Determine the [x, y] coordinate at the center of the cell enclosing the given text.  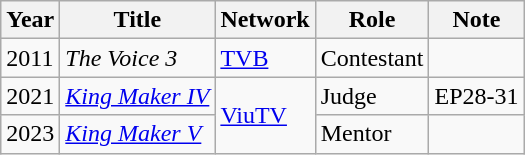
Mentor [372, 134]
Contestant [372, 58]
King Maker IV [138, 96]
The Voice 3 [138, 58]
Title [138, 20]
Role [372, 20]
Judge [372, 96]
2023 [30, 134]
TVB [265, 58]
King Maker V [138, 134]
Year [30, 20]
EP28-31 [476, 96]
2011 [30, 58]
ViuTV [265, 115]
2021 [30, 96]
Note [476, 20]
Network [265, 20]
